From the cell containing the given text, extract its center point as (X, Y) coordinate. 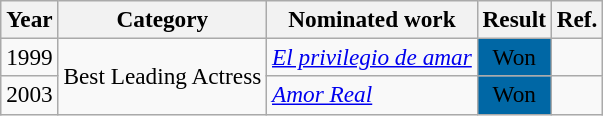
Ref. (576, 19)
Result (514, 19)
Year (30, 19)
El privilegio de amar (372, 57)
Amor Real (372, 95)
Best Leading Actress (162, 76)
2003 (30, 95)
Nominated work (372, 19)
Category (162, 19)
1999 (30, 57)
